Identify which cell holds the provided text, then report its (X, Y) central coordinate. 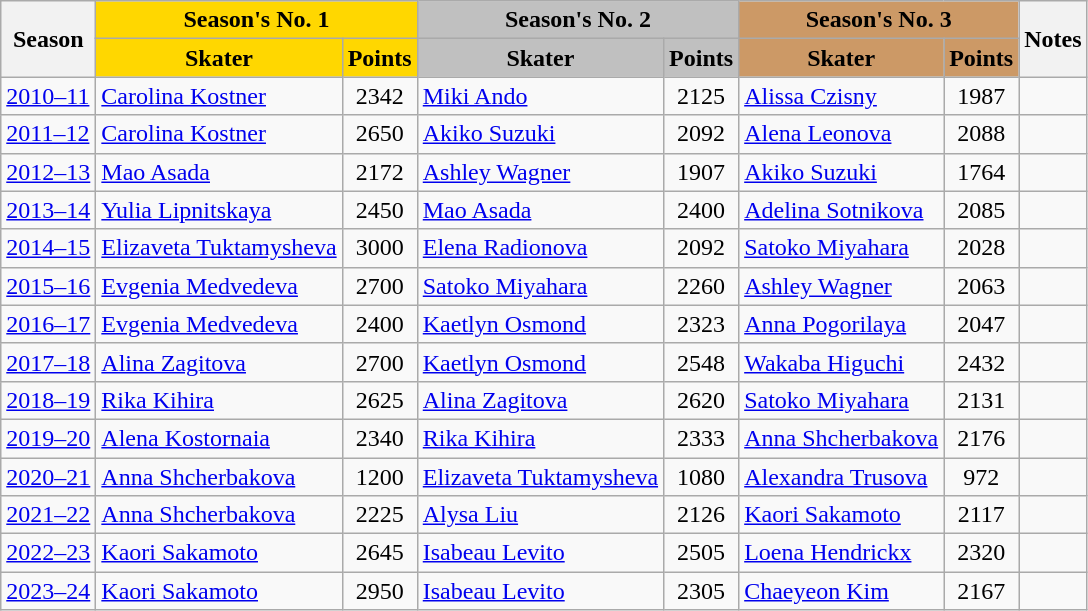
Season's No. 3 (879, 20)
1907 (702, 172)
Season (48, 39)
2131 (982, 400)
Wakaba Higuchi (842, 362)
2016–17 (48, 324)
2019–20 (48, 438)
2320 (982, 553)
3000 (380, 248)
2047 (982, 324)
2012–13 (48, 172)
2063 (982, 286)
Chaeyeon Kim (842, 591)
2432 (982, 362)
2950 (380, 591)
2625 (380, 400)
2305 (702, 591)
2011–12 (48, 134)
Notes (1053, 39)
2650 (380, 134)
2450 (380, 210)
2176 (982, 438)
2028 (982, 248)
1987 (982, 96)
2013–14 (48, 210)
Loena Hendrickx (842, 553)
Miki Ando (540, 96)
2020–21 (48, 477)
2333 (702, 438)
2017–18 (48, 362)
2126 (702, 515)
2014–15 (48, 248)
Alissa Czisny (842, 96)
2225 (380, 515)
2548 (702, 362)
2620 (702, 400)
2010–11 (48, 96)
2340 (380, 438)
2015–16 (48, 286)
2125 (702, 96)
2023–24 (48, 591)
2505 (702, 553)
Elena Radionova (540, 248)
2645 (380, 553)
2021–22 (48, 515)
2018–19 (48, 400)
1080 (702, 477)
Adelina Sotnikova (842, 210)
2088 (982, 134)
1200 (380, 477)
Alysa Liu (540, 515)
2167 (982, 591)
Season's No. 2 (578, 20)
Alena Kostornaia (219, 438)
Season's No. 1 (256, 20)
Yulia Lipnitskaya (219, 210)
2117 (982, 515)
Alena Leonova (842, 134)
2022–23 (48, 553)
2260 (702, 286)
1764 (982, 172)
2085 (982, 210)
2342 (380, 96)
Anna Pogorilaya (842, 324)
2172 (380, 172)
972 (982, 477)
2323 (702, 324)
Alexandra Trusova (842, 477)
